Return [x, y] of the center of cell containing provided text 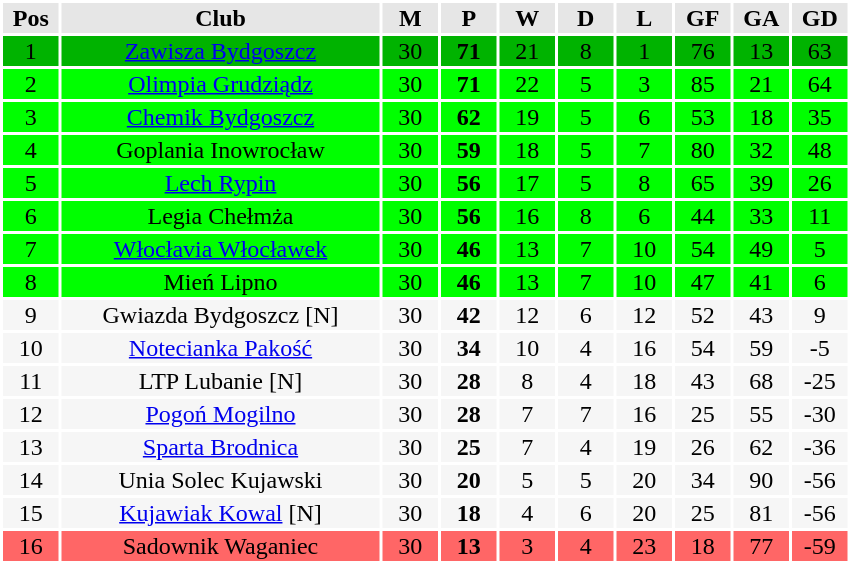
GD [820, 18]
14 [31, 480]
15 [31, 513]
39 [762, 183]
53 [703, 117]
Kujawiak Kowal [N] [221, 513]
68 [762, 381]
48 [820, 150]
L [644, 18]
Unia Solec Kujawski [221, 480]
W [528, 18]
-5 [820, 348]
Pogoń Mogilno [221, 414]
81 [762, 513]
49 [762, 249]
Gwiazda Bydgoszcz [N] [221, 315]
85 [703, 84]
M [410, 18]
D [586, 18]
Notecianka Pakość [221, 348]
-59 [820, 546]
63 [820, 51]
77 [762, 546]
64 [820, 84]
90 [762, 480]
-36 [820, 447]
17 [528, 183]
41 [762, 282]
22 [528, 84]
-30 [820, 414]
-25 [820, 381]
Chemik Bydgoszcz [221, 117]
Lech Rypin [221, 183]
Club [221, 18]
35 [820, 117]
Pos [31, 18]
2 [31, 84]
LTP Lubanie [N] [221, 381]
32 [762, 150]
47 [703, 282]
Mień Lipno [221, 282]
Zawisza Bydgoszcz [221, 51]
Włocłavia Włocławek [221, 249]
Sadownik Waganiec [221, 546]
33 [762, 216]
42 [469, 315]
P [469, 18]
80 [703, 150]
Olimpia Grudziądz [221, 84]
Sparta Brodnica [221, 447]
76 [703, 51]
GA [762, 18]
Legia Chełmża [221, 216]
52 [703, 315]
GF [703, 18]
65 [703, 183]
44 [703, 216]
Goplania Inowrocław [221, 150]
23 [644, 546]
55 [762, 414]
